Output the [X, Y] coordinate of the center of the cell containing the given text.  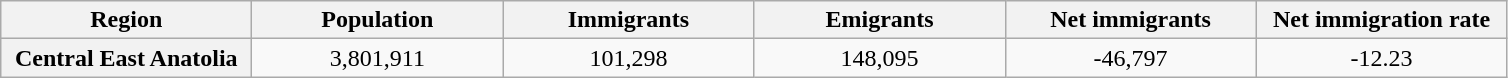
148,095 [880, 58]
Central East Anatolia [126, 58]
Region [126, 20]
Population [378, 20]
-12.23 [1382, 58]
101,298 [628, 58]
3,801,911 [378, 58]
Emigrants [880, 20]
Net immigration rate [1382, 20]
Net immigrants [1130, 20]
-46,797 [1130, 58]
Immigrants [628, 20]
